Return (X, Y) of the center of cell containing provided text 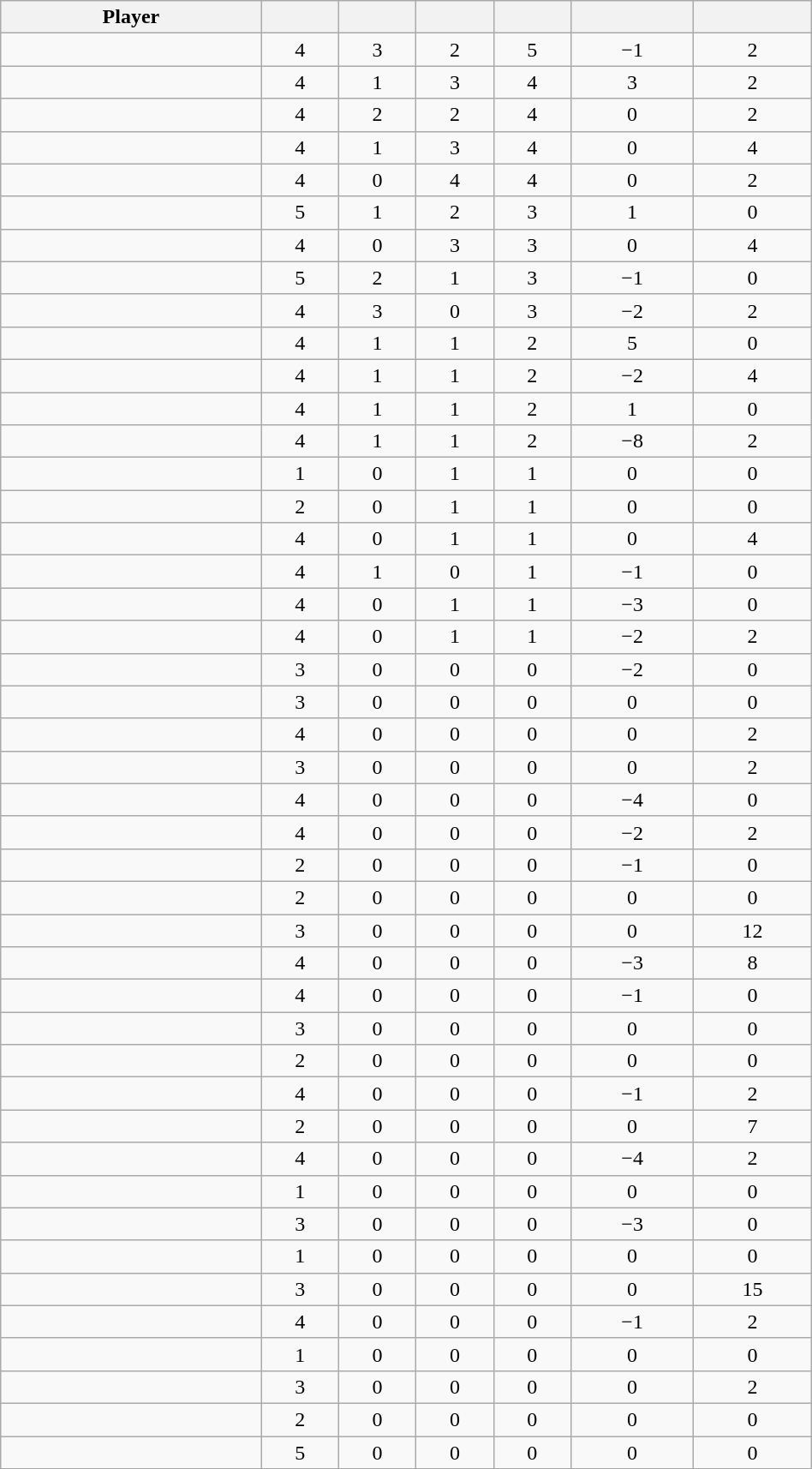
Player (131, 17)
12 (752, 930)
7 (752, 1126)
15 (752, 1289)
8 (752, 963)
−8 (632, 441)
